Scan for the cell matching the given text and deliver its [X, Y] coordinate at center. 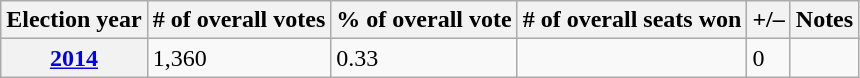
# of overall votes [239, 20]
+/– [768, 20]
2014 [74, 58]
Election year [74, 20]
0.33 [424, 58]
# of overall seats won [632, 20]
% of overall vote [424, 20]
0 [768, 58]
Notes [824, 20]
1,360 [239, 58]
